Return [x, y] of the center of cell containing provided text 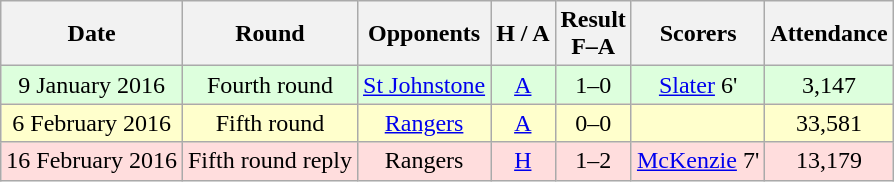
13,179 [829, 161]
Date [92, 34]
H [523, 161]
St Johnstone [424, 85]
H / A [523, 34]
McKenzie 7' [698, 161]
Fifth round [270, 123]
1–2 [593, 161]
Fourth round [270, 85]
6 February 2016 [92, 123]
3,147 [829, 85]
Round [270, 34]
1–0 [593, 85]
16 February 2016 [92, 161]
Fifth round reply [270, 161]
0–0 [593, 123]
Slater 6' [698, 85]
Attendance [829, 34]
Opponents [424, 34]
Scorers [698, 34]
33,581 [829, 123]
ResultF–A [593, 34]
9 January 2016 [92, 85]
